From the cell containing the given text, extract its center point as [X, Y] coordinate. 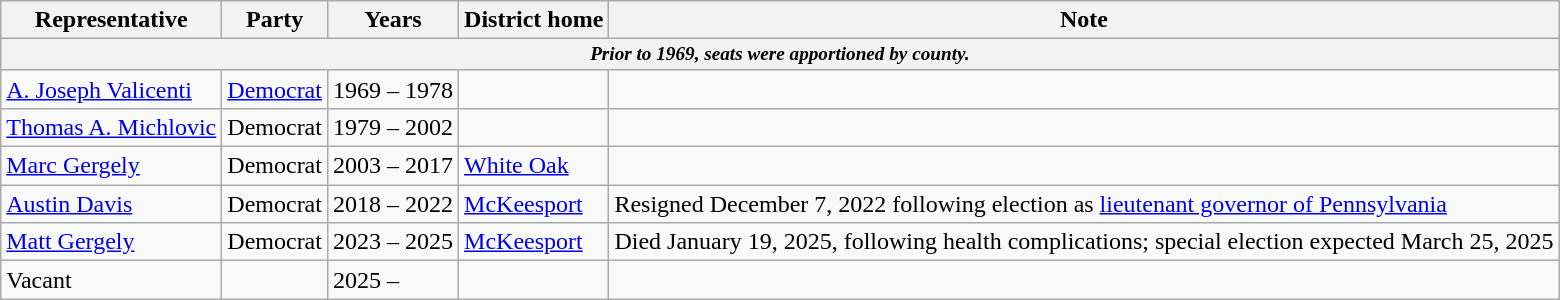
2003 – 2017 [392, 166]
Representative [112, 20]
Matt Gergely [112, 242]
Thomas A. Michlovic [112, 128]
Prior to 1969, seats were apportioned by county. [780, 55]
Austin Davis [112, 204]
White Oak [534, 166]
Years [392, 20]
1969 – 1978 [392, 89]
District home [534, 20]
2023 – 2025 [392, 242]
Party [275, 20]
A. Joseph Valicenti [112, 89]
Note [1084, 20]
Marc Gergely [112, 166]
2018 – 2022 [392, 204]
Vacant [112, 280]
Died January 19, 2025, following health complications; special election expected March 25, 2025 [1084, 242]
Resigned December 7, 2022 following election as lieutenant governor of Pennsylvania [1084, 204]
2025 – [392, 280]
1979 – 2002 [392, 128]
